Search for the cell housing the specified text and yield its (X, Y) center coordinate. 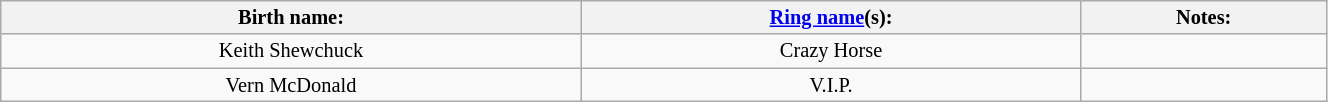
Crazy Horse (831, 51)
Birth name: (292, 17)
Notes: (1204, 17)
Ring name(s): (831, 17)
V.I.P. (831, 85)
Keith Shewchuck (292, 51)
Vern McDonald (292, 85)
